Return the (x, y) coordinate for the center point of the cell that contains the specified text.  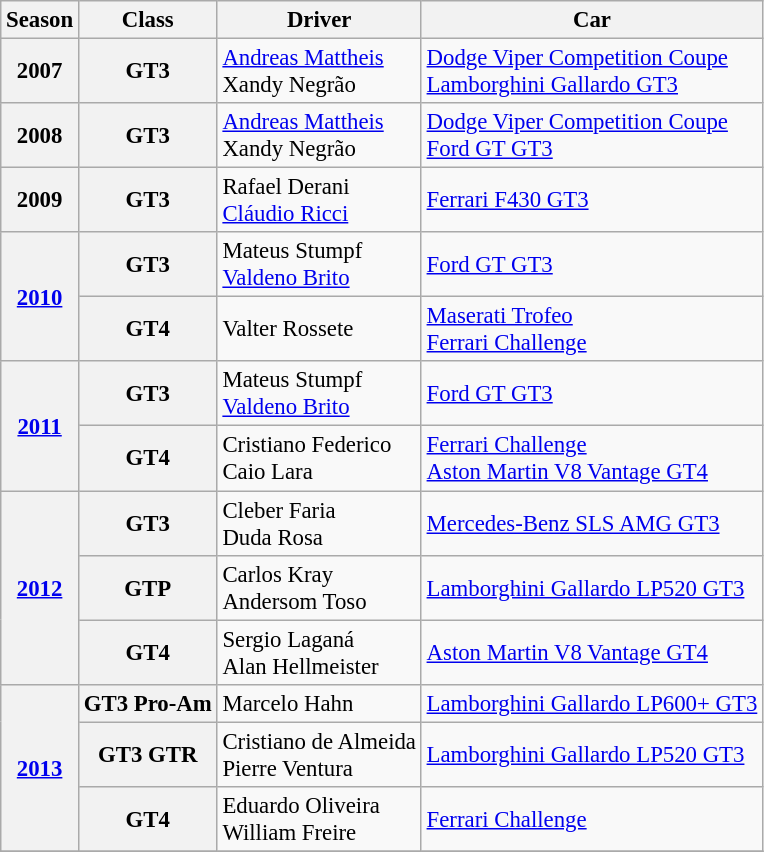
Ferrari Challenge (592, 820)
Marcelo Hahn (319, 703)
2008 (40, 136)
Cristiano de Almeida Pierre Ventura (319, 754)
Season (40, 20)
Dodge Viper Competition CoupeLamborghini Gallardo GT3 (592, 72)
2007 (40, 72)
Cleber Faria Duda Rosa (319, 524)
2013 (40, 768)
2012 (40, 588)
Car (592, 20)
Valter Rossete (319, 330)
Mercedes-Benz SLS AMG GT3 (592, 524)
Ferrari F430 GT3 (592, 200)
Lamborghini Gallardo LP600+ GT3 (592, 703)
Aston Martin V8 Vantage GT4 (592, 652)
Carlos Kray Andersom Toso (319, 588)
2010 (40, 296)
Class (148, 20)
2011 (40, 426)
GT3 Pro-Am (148, 703)
Ferrari ChallengeAston Martin V8 Vantage GT4 (592, 458)
GT3 GTR (148, 754)
Driver (319, 20)
Cristiano Federico Caio Lara (319, 458)
Sergio Laganá Alan Hellmeister (319, 652)
Maserati TrofeoFerrari Challenge (592, 330)
Eduardo Oliveira William Freire (319, 820)
2009 (40, 200)
GTP (148, 588)
Rafael Derani Cláudio Ricci (319, 200)
Dodge Viper Competition CoupeFord GT GT3 (592, 136)
